Pinpoint the cell where the given text exists, returning its (X, Y) midpoint coordinate. 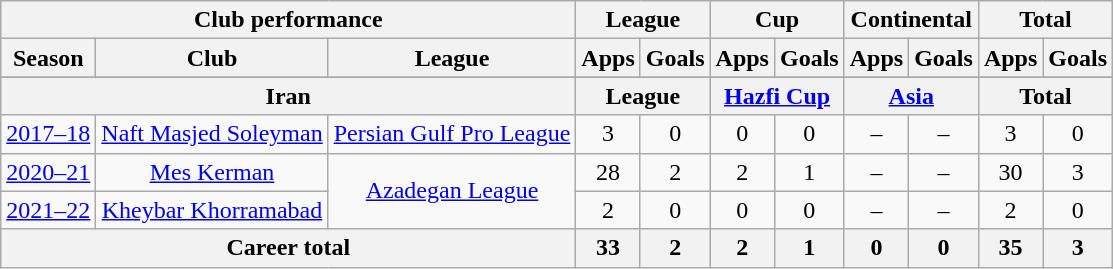
2021–22 (48, 210)
Asia (911, 96)
2020–21 (48, 172)
28 (608, 172)
Mes Kerman (212, 172)
Season (48, 58)
Iran (288, 96)
Azadegan League (452, 191)
Continental (911, 20)
Career total (288, 248)
2017–18 (48, 134)
Kheybar Khorramabad (212, 210)
Club (212, 58)
Persian Gulf Pro League (452, 134)
35 (1010, 248)
Hazfi Cup (777, 96)
33 (608, 248)
Cup (777, 20)
Club performance (288, 20)
30 (1010, 172)
Naft Masjed Soleyman (212, 134)
